Search for the cell housing the specified text and yield its (X, Y) center coordinate. 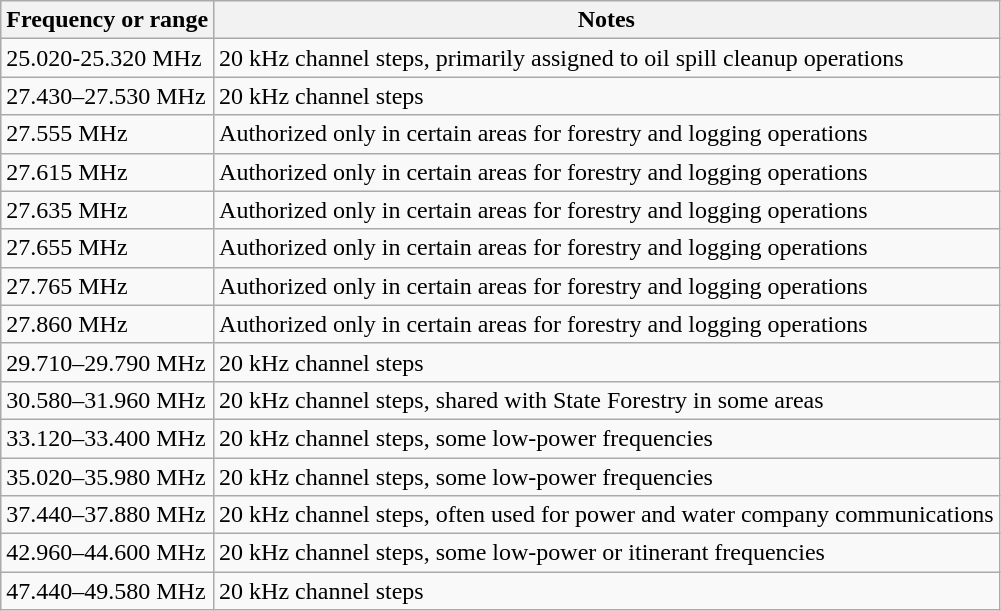
25.020-25.320 MHz (108, 58)
42.960–44.600 MHz (108, 553)
35.020–35.980 MHz (108, 477)
33.120–33.400 MHz (108, 438)
29.710–29.790 MHz (108, 362)
27.615 MHz (108, 172)
20 kHz channel steps, primarily assigned to oil spill cleanup operations (607, 58)
27.860 MHz (108, 324)
27.765 MHz (108, 286)
20 kHz channel steps, some low-power or itinerant frequencies (607, 553)
37.440–37.880 MHz (108, 515)
20 kHz channel steps, often used for power and water company communications (607, 515)
20 kHz channel steps, shared with State Forestry in some areas (607, 400)
Notes (607, 20)
27.655 MHz (108, 248)
27.430–27.530 MHz (108, 96)
47.440–49.580 MHz (108, 591)
Frequency or range (108, 20)
27.635 MHz (108, 210)
27.555 MHz (108, 134)
30.580–31.960 MHz (108, 400)
